Identify which cell holds the provided text, then report its (x, y) central coordinate. 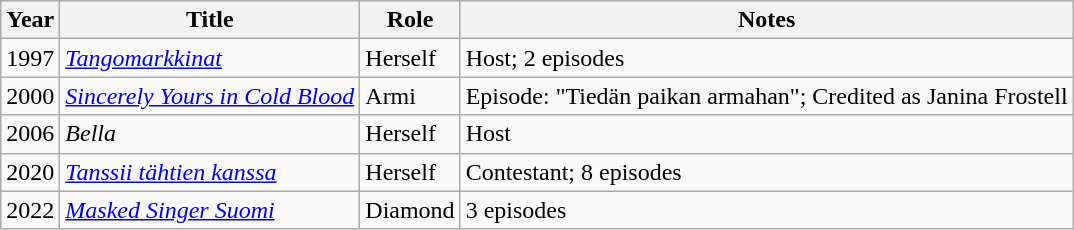
Host (766, 134)
Episode: "Tiedän paikan armahan"; Credited as Janina Frostell (766, 96)
Host; 2 episodes (766, 58)
Bella (210, 134)
1997 (30, 58)
Title (210, 20)
Contestant; 8 episodes (766, 172)
Notes (766, 20)
Role (410, 20)
3 episodes (766, 210)
Armi (410, 96)
2020 (30, 172)
Diamond (410, 210)
Tanssii tähtien kanssa (210, 172)
Masked Singer Suomi (210, 210)
2006 (30, 134)
Year (30, 20)
Tangomarkkinat (210, 58)
Sincerely Yours in Cold Blood (210, 96)
2022 (30, 210)
2000 (30, 96)
